Scan for the cell matching the given text and deliver its (x, y) coordinate at center. 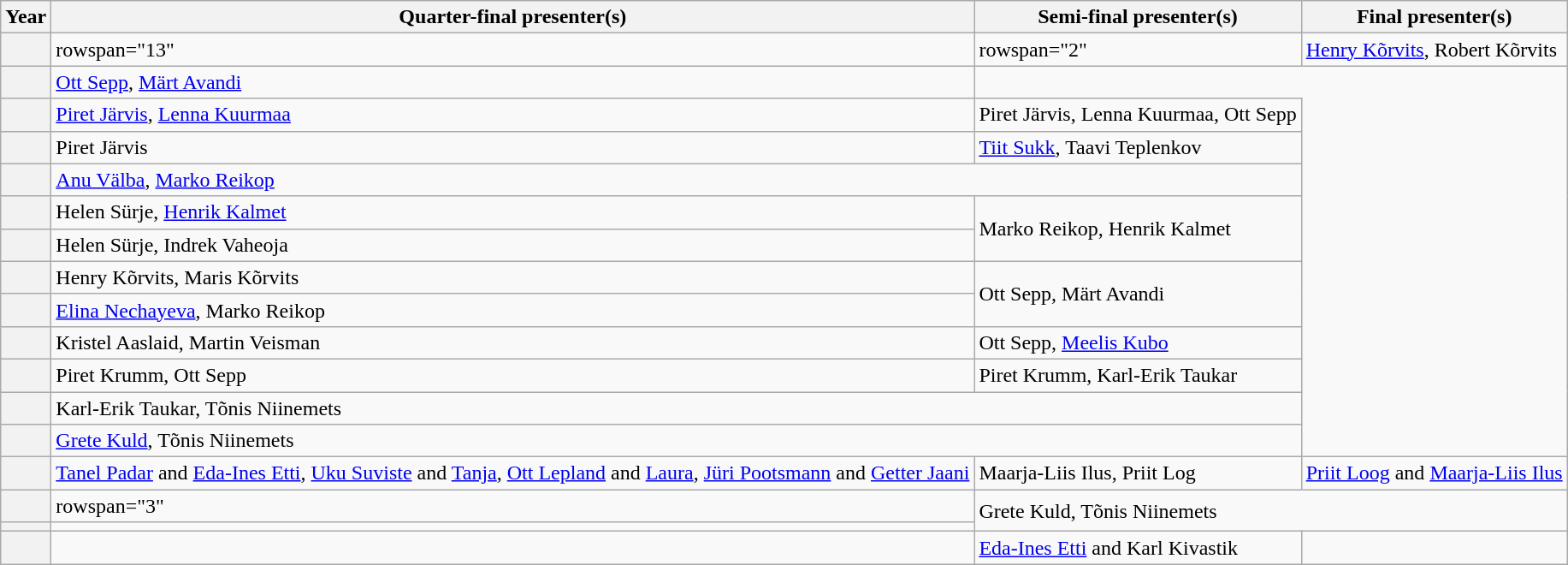
Tanel Padar and Eda-Ines Etti, Uku Suviste and Tanja, Ott Lepland and Laura, Jüri Pootsmann and Getter Jaani (513, 473)
Year (26, 17)
Elina Nechayeva, Marko Reikop (513, 310)
Marko Reikop, Henrik Kalmet (1138, 229)
Piret Järvis, Lenna Kuurmaa (513, 115)
Henry Kõrvits, Robert Kõrvits (1434, 50)
Final presenter(s) (1434, 17)
Kristel Aaslaid, Martin Veisman (513, 342)
Piret Krumm, Karl-Erik Taukar (1138, 375)
rowspan="13" (513, 50)
Ott Sepp, Meelis Kubo (1138, 342)
Henry Kõrvits, Maris Kõrvits (513, 277)
Piret Järvis (513, 147)
Maarja-Liis Ilus, Priit Log (1138, 473)
Eda-Ines Etti and Karl Kivastik (1138, 548)
Priit Loog and Maarja-Liis Ilus (1434, 473)
rowspan="3" (513, 506)
Helen Sürje, Indrek Vaheoja (513, 245)
Semi-final presenter(s) (1138, 17)
rowspan="2" (1138, 50)
Piret Järvis, Lenna Kuurmaa, Ott Sepp (1138, 115)
Quarter-final presenter(s) (513, 17)
Helen Sürje, Henrik Kalmet (513, 212)
Anu Välba, Marko Reikop (676, 180)
Piret Krumm, Ott Sepp (513, 375)
Karl-Erik Taukar, Tõnis Niinemets (676, 408)
Tiit Sukk, Taavi Teplenkov (1138, 147)
